Locate the cell with the specified text and output its [X, Y] center coordinate. 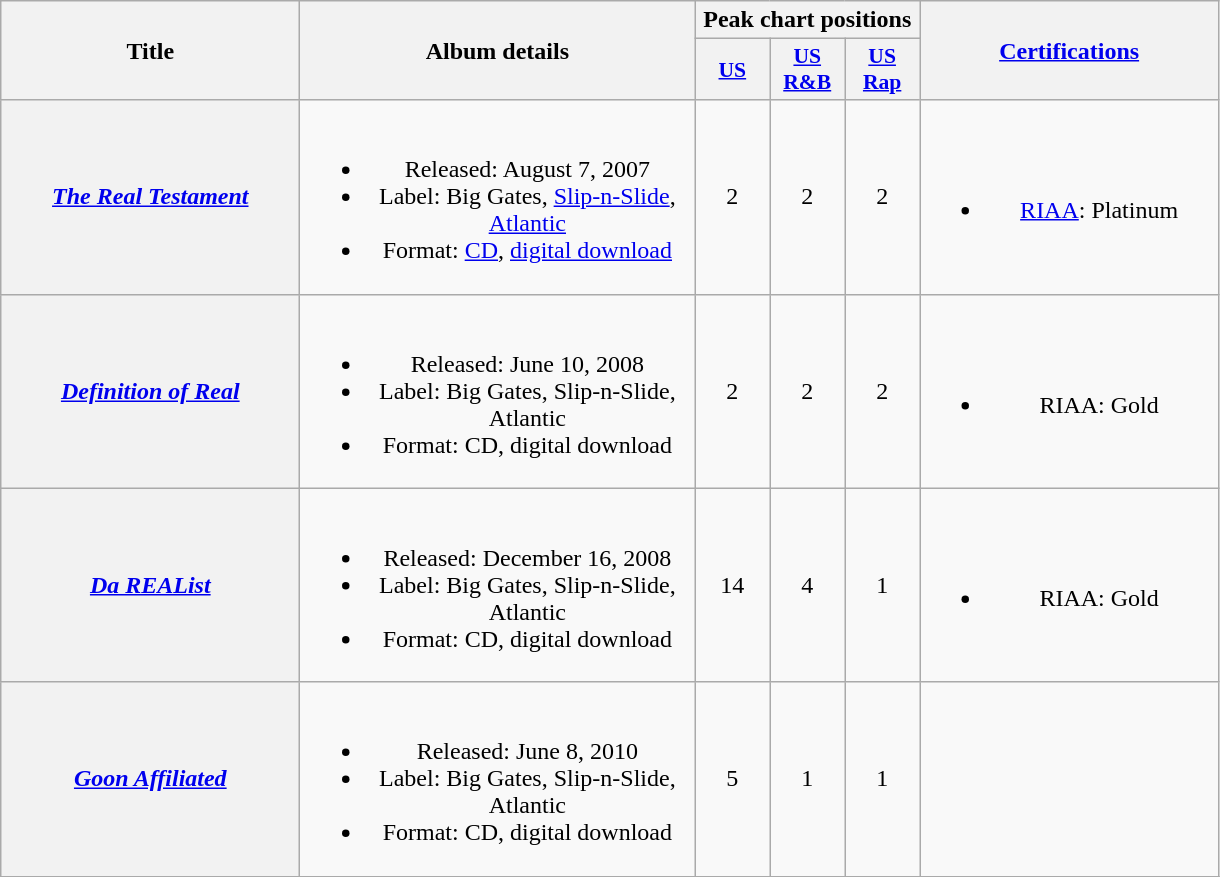
14 [732, 585]
USRap [882, 70]
Released: June 8, 2010Label: Big Gates, Slip-n-Slide, AtlanticFormat: CD, digital download [498, 779]
Definition of Real [150, 391]
Title [150, 50]
Goon Affiliated [150, 779]
Released: December 16, 2008Label: Big Gates, Slip-n-Slide, AtlanticFormat: CD, digital download [498, 585]
4 [808, 585]
The Real Testament [150, 197]
US [732, 70]
USR&B [808, 70]
Released: June 10, 2008Label: Big Gates, Slip-n-Slide, AtlanticFormat: CD, digital download [498, 391]
Peak chart positions [808, 20]
Certifications [1070, 50]
5 [732, 779]
Released: August 7, 2007Label: Big Gates, Slip-n-Slide, AtlanticFormat: CD, digital download [498, 197]
RIAA: Platinum [1070, 197]
Da REAList [150, 585]
Album details [498, 50]
